Capture the cell that displays the provided text and extract its [x, y] central coordinate. 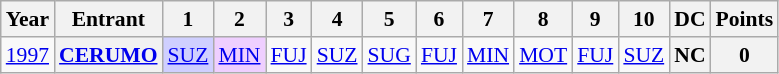
8 [543, 19]
CERUMO [108, 55]
7 [488, 19]
9 [595, 19]
Year [28, 19]
0 [745, 55]
NC [690, 55]
Entrant [108, 19]
1997 [28, 55]
4 [338, 19]
5 [390, 19]
2 [239, 19]
1 [188, 19]
DC [690, 19]
SUG [390, 55]
Points [745, 19]
10 [644, 19]
MOT [543, 55]
6 [439, 19]
3 [289, 19]
